Provide the [X, Y] coordinate of the cell's center where the given text is located.  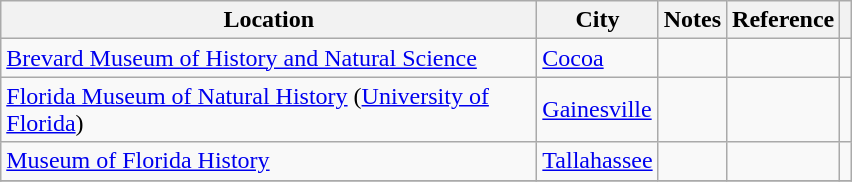
City [598, 20]
Location [269, 20]
Reference [784, 20]
Florida Museum of Natural History (University of Florida) [269, 110]
Museum of Florida History [269, 161]
Notes [692, 20]
Brevard Museum of History and Natural Science [269, 58]
Tallahassee [598, 161]
Gainesville [598, 110]
Cocoa [598, 58]
